Identify which cell holds the provided text, then report its (x, y) central coordinate. 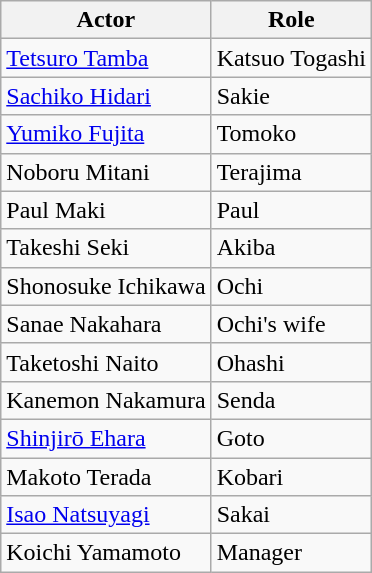
Kobari (291, 477)
Terajima (291, 172)
Sanae Nakahara (106, 324)
Actor (106, 20)
Manager (291, 553)
Ohashi (291, 362)
Paul (291, 210)
Sakai (291, 515)
Kanemon Nakamura (106, 400)
Takeshi Seki (106, 248)
Tomoko (291, 134)
Makoto Terada (106, 477)
Shinjirō Ehara (106, 438)
Shonosuke Ichikawa (106, 286)
Akiba (291, 248)
Senda (291, 400)
Tetsuro Tamba (106, 58)
Sakie (291, 96)
Koichi Yamamoto (106, 553)
Role (291, 20)
Ochi (291, 286)
Noboru Mitani (106, 172)
Taketoshi Naito (106, 362)
Katsuo Togashi (291, 58)
Goto (291, 438)
Paul Maki (106, 210)
Isao Natsuyagi (106, 515)
Yumiko Fujita (106, 134)
Ochi's wife (291, 324)
Sachiko Hidari (106, 96)
